Return the [x, y] coordinate for the center point of the cell that contains the specified text.  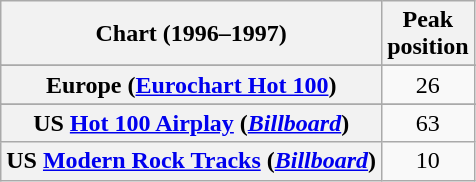
Chart (1996–1997) [192, 34]
Europe (Eurochart Hot 100) [192, 85]
US Hot 100 Airplay (Billboard) [192, 123]
26 [428, 85]
63 [428, 123]
US Modern Rock Tracks (Billboard) [192, 161]
Peakposition [428, 34]
10 [428, 161]
